Return the (x, y) coordinate for the center point of the cell that contains the specified text.  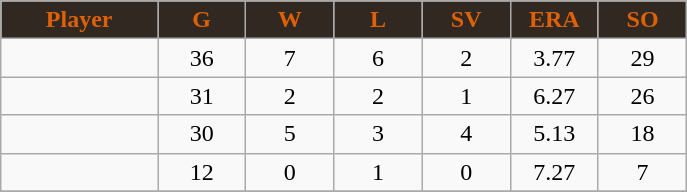
30 (202, 134)
SO (642, 20)
26 (642, 96)
Player (80, 20)
3.77 (554, 58)
G (202, 20)
5 (290, 134)
W (290, 20)
6 (378, 58)
31 (202, 96)
SV (466, 20)
L (378, 20)
18 (642, 134)
5.13 (554, 134)
ERA (554, 20)
29 (642, 58)
12 (202, 172)
3 (378, 134)
36 (202, 58)
7.27 (554, 172)
4 (466, 134)
6.27 (554, 96)
